Pinpoint the cell where the given text exists, returning its [x, y] midpoint coordinate. 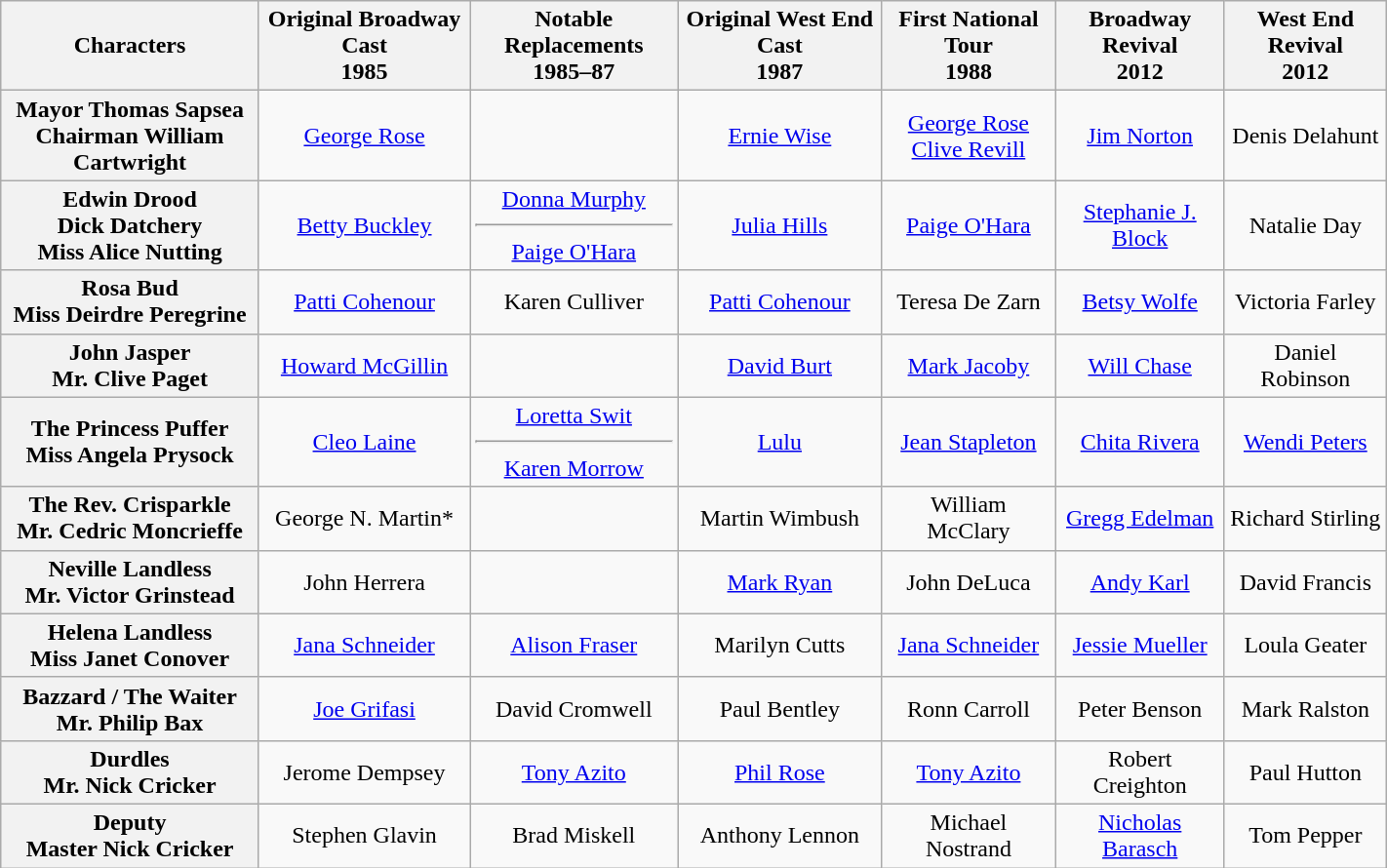
Richard Stirling [1305, 519]
Betsy Wolfe [1140, 302]
Deputy Master Nick Cricker [131, 835]
Mark Jacoby [969, 365]
Durdles Mr. Nick Cricker [131, 772]
Brad Miskell [574, 835]
Karen Culliver [574, 302]
Jim Norton [1140, 136]
Phil Rose [780, 772]
Daniel Robinson [1305, 365]
Robert Creighton [1140, 772]
David Cromwell [574, 708]
Paige O'Hara [969, 225]
Andy Karl [1140, 581]
Anthony Lennon [780, 835]
Jean Stapleton [969, 442]
Will Chase [1140, 365]
First National Tour1988 [969, 46]
Broadway Revival2012 [1140, 46]
Gregg Edelman [1140, 519]
Lulu [780, 442]
Michael Nostrand [969, 835]
Marilyn Cutts [780, 646]
Denis Delahunt [1305, 136]
Original West End Cast1987 [780, 46]
Cleo Laine [364, 442]
John Herrera [364, 581]
David Burt [780, 365]
West End Revival2012 [1305, 46]
William McClary [969, 519]
George N. Martin* [364, 519]
Stephanie J. Block [1140, 225]
Jessie Mueller [1140, 646]
Loretta SwitKaren Morrow [574, 442]
Ronn Carroll [969, 708]
Mark Ryan [780, 581]
Paul Hutton [1305, 772]
Chita Rivera [1140, 442]
Ernie Wise [780, 136]
Paul Bentley [780, 708]
Alison Fraser [574, 646]
Victoria Farley [1305, 302]
Mayor Thomas Sapsea Chairman William Cartwright [131, 136]
Tom Pepper [1305, 835]
Julia Hills [780, 225]
Loula Geater [1305, 646]
Edwin Drood Dick Datchery Miss Alice Nutting [131, 225]
George RoseClive Revill [969, 136]
The Princess Puffer Miss Angela Prysock [131, 442]
Neville Landless Mr. Victor Grinstead [131, 581]
John DeLuca [969, 581]
Mark Ralston [1305, 708]
Martin Wimbush [780, 519]
Joe Grifasi [364, 708]
David Francis [1305, 581]
Characters [131, 46]
George Rose [364, 136]
Stephen Glavin [364, 835]
The Rev. Crisparkle Mr. Cedric Moncrieffe [131, 519]
John Jasper Mr. Clive Paget [131, 365]
Donna MurphyPaige O'Hara [574, 225]
Nicholas Barasch [1140, 835]
Original Broadway Cast1985 [364, 46]
Jerome Dempsey [364, 772]
Natalie Day [1305, 225]
Peter Benson [1140, 708]
Bazzard / The Waiter Mr. Philip Bax [131, 708]
Teresa De Zarn [969, 302]
Notable Replacements1985–87 [574, 46]
Betty Buckley [364, 225]
Wendi Peters [1305, 442]
Howard McGillin [364, 365]
Helena Landless Miss Janet Conover [131, 646]
Rosa Bud Miss Deirdre Peregrine [131, 302]
